From the cell containing the given text, extract its center point as (x, y) coordinate. 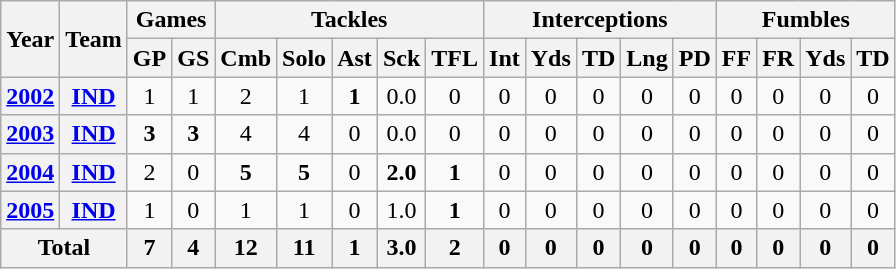
Solo (304, 58)
2.0 (401, 172)
GS (194, 58)
TFL (455, 58)
2004 (30, 172)
Cmb (246, 58)
3.0 (401, 248)
Ast (355, 58)
PD (694, 58)
Fumbles (806, 20)
Year (30, 39)
2003 (30, 134)
2005 (30, 210)
GP (149, 58)
Tackles (350, 20)
FF (736, 58)
Int (505, 58)
FR (778, 58)
Team (94, 39)
12 (246, 248)
Interceptions (600, 20)
Sck (401, 58)
1.0 (401, 210)
7 (149, 248)
11 (304, 248)
Games (170, 20)
2002 (30, 96)
Total (64, 248)
Lng (647, 58)
